Scan for the cell matching the given text and deliver its (X, Y) coordinate at center. 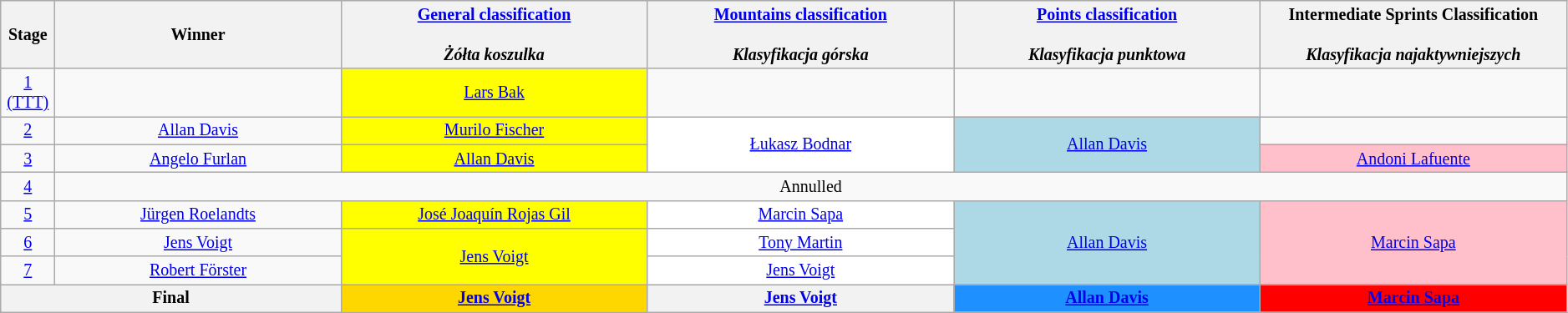
Mountains classificationKlasyfikacja górska (800, 35)
Jürgen Roelandts (198, 214)
Winner (198, 35)
José Joaquín Rojas Gil (495, 214)
Murilo Fischer (495, 130)
Andoni Lafuente (1413, 159)
7 (28, 270)
Łukasz Bodnar (800, 145)
6 (28, 242)
Intermediate Sprints ClassificationKlasyfikacja najaktywniejszych (1413, 35)
Angelo Furlan (198, 159)
4 (28, 187)
Points classificationKlasyfikacja punktowa (1108, 35)
5 (28, 214)
3 (28, 159)
Final (170, 299)
Annulled (810, 187)
Stage (28, 35)
1 (TTT) (28, 93)
Tony Martin (800, 242)
2 (28, 130)
Lars Bak (495, 93)
Robert Förster (198, 270)
General classificationŻółta koszulka (495, 35)
